For the text-containing cell, return its midpoint in (X, Y) coordinate format. 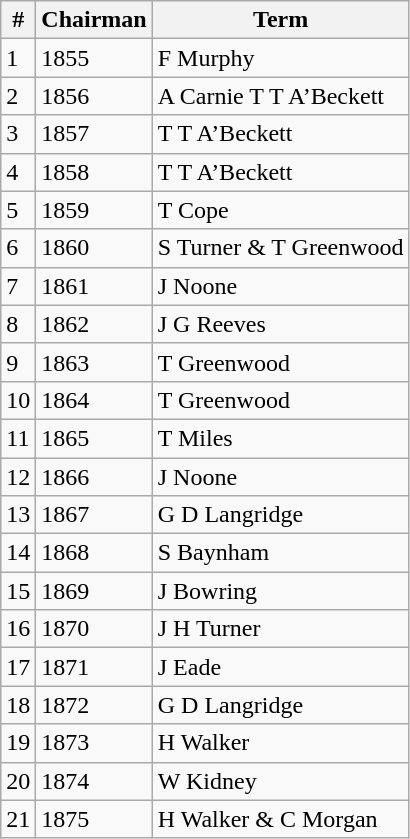
T Miles (280, 438)
1859 (94, 210)
J Eade (280, 667)
F Murphy (280, 58)
J G Reeves (280, 324)
Term (280, 20)
1872 (94, 705)
1861 (94, 286)
1863 (94, 362)
9 (18, 362)
21 (18, 819)
5 (18, 210)
S Turner & T Greenwood (280, 248)
# (18, 20)
1855 (94, 58)
Chairman (94, 20)
1871 (94, 667)
1860 (94, 248)
W Kidney (280, 781)
1866 (94, 477)
S Baynham (280, 553)
1870 (94, 629)
1867 (94, 515)
2 (18, 96)
18 (18, 705)
11 (18, 438)
J Bowring (280, 591)
16 (18, 629)
13 (18, 515)
17 (18, 667)
20 (18, 781)
1873 (94, 743)
8 (18, 324)
10 (18, 400)
1865 (94, 438)
12 (18, 477)
1858 (94, 172)
3 (18, 134)
1857 (94, 134)
7 (18, 286)
14 (18, 553)
1875 (94, 819)
A Carnie T T A’Beckett (280, 96)
15 (18, 591)
J H Turner (280, 629)
1864 (94, 400)
4 (18, 172)
T Cope (280, 210)
19 (18, 743)
1862 (94, 324)
1856 (94, 96)
H Walker & C Morgan (280, 819)
1 (18, 58)
6 (18, 248)
1874 (94, 781)
H Walker (280, 743)
1869 (94, 591)
1868 (94, 553)
